Return (X, Y) of the center of cell containing provided text 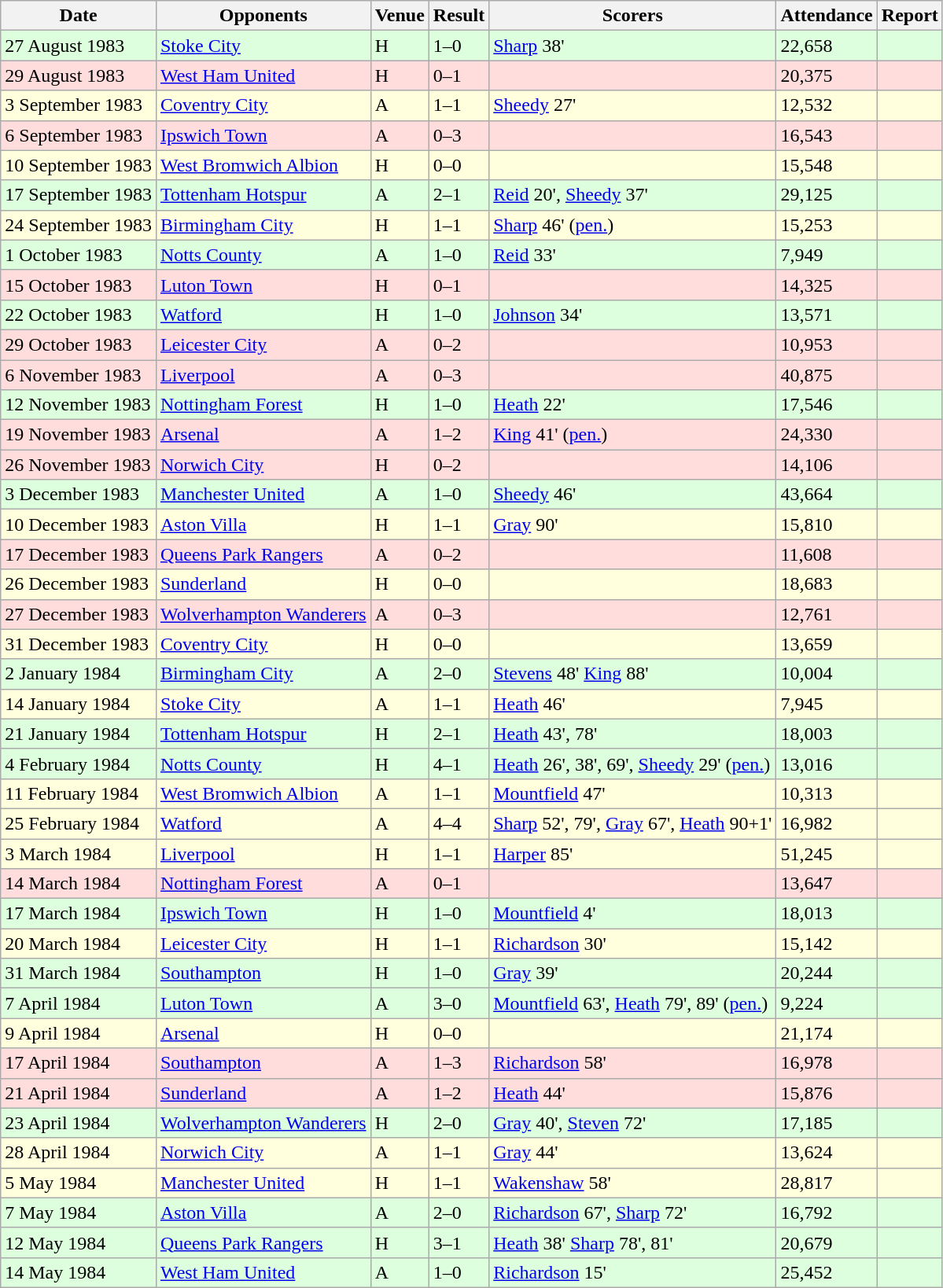
17 September 1983 (79, 195)
Heath 43', 78' (632, 734)
29 October 1983 (79, 344)
11 February 1984 (79, 793)
21 April 1984 (79, 1093)
Sharp 46' (pen.) (632, 225)
22 October 1983 (79, 315)
26 December 1983 (79, 584)
15,810 (827, 524)
1–3 (459, 1063)
21 January 1984 (79, 734)
6 November 1983 (79, 375)
11,608 (827, 554)
22,658 (827, 46)
Sharp 52', 79', Gray 67', Heath 90+1' (632, 823)
Opponents (263, 16)
Wakenshaw 58' (632, 1183)
16,982 (827, 823)
26 November 1983 (79, 465)
28 April 1984 (79, 1153)
Mountfield 63', Heath 79', 89' (pen.) (632, 1003)
7 May 1984 (79, 1213)
King 41' (pen.) (632, 435)
17 April 1984 (79, 1063)
Richardson 15' (632, 1272)
4 February 1984 (79, 764)
Result (459, 16)
40,875 (827, 375)
Mountfield 4' (632, 914)
7,945 (827, 704)
14,106 (827, 465)
4–4 (459, 823)
20,375 (827, 75)
12 May 1984 (79, 1242)
3 December 1983 (79, 495)
Johnson 34' (632, 315)
10 September 1983 (79, 165)
21,174 (827, 1033)
25 February 1984 (79, 823)
10,953 (827, 344)
16,792 (827, 1213)
16,978 (827, 1063)
19 November 1983 (79, 435)
23 April 1984 (79, 1123)
Report (909, 16)
Richardson 58' (632, 1063)
13,571 (827, 315)
Attendance (827, 16)
Richardson 30' (632, 944)
Gray 40', Steven 72' (632, 1123)
15,876 (827, 1093)
10,004 (827, 674)
12,761 (827, 614)
13,016 (827, 764)
Sheedy 46' (632, 495)
27 December 1983 (79, 614)
12,532 (827, 105)
51,245 (827, 853)
Reid 20', Sheedy 37' (632, 195)
Date (79, 16)
Scorers (632, 16)
Gray 44' (632, 1153)
27 August 1983 (79, 46)
Gray 90' (632, 524)
3–1 (459, 1242)
43,664 (827, 495)
Venue (400, 16)
Gray 39' (632, 973)
7,949 (827, 255)
Heath 26', 38', 69', Sheedy 29' (pen.) (632, 764)
Heath 38' Sharp 78', 81' (632, 1242)
14,325 (827, 285)
4–1 (459, 764)
18,013 (827, 914)
31 December 1983 (79, 644)
14 March 1984 (79, 884)
Heath 22' (632, 405)
13,647 (827, 884)
3 March 1984 (79, 853)
10 December 1983 (79, 524)
29 August 1983 (79, 75)
17,546 (827, 405)
17 March 1984 (79, 914)
18,683 (827, 584)
12 November 1983 (79, 405)
Heath 46' (632, 704)
Sheedy 27' (632, 105)
3 September 1983 (79, 105)
20 March 1984 (79, 944)
17 December 1983 (79, 554)
Sharp 38' (632, 46)
Harper 85' (632, 853)
13,624 (827, 1153)
24 September 1983 (79, 225)
16,543 (827, 135)
25,452 (827, 1272)
24,330 (827, 435)
31 March 1984 (79, 973)
18,003 (827, 734)
29,125 (827, 195)
28,817 (827, 1183)
2 January 1984 (79, 674)
14 January 1984 (79, 704)
Reid 33' (632, 255)
20,679 (827, 1242)
9 April 1984 (79, 1033)
Stevens 48' King 88' (632, 674)
20,244 (827, 973)
5 May 1984 (79, 1183)
Heath 44' (632, 1093)
10,313 (827, 793)
15,548 (827, 165)
7 April 1984 (79, 1003)
15 October 1983 (79, 285)
14 May 1984 (79, 1272)
Mountfield 47' (632, 793)
17,185 (827, 1123)
Richardson 67', Sharp 72' (632, 1213)
1 October 1983 (79, 255)
15,142 (827, 944)
9,224 (827, 1003)
15,253 (827, 225)
13,659 (827, 644)
6 September 1983 (79, 135)
3–0 (459, 1003)
